Extract the (x, y) coordinate from the center of the cell holding the provided text.  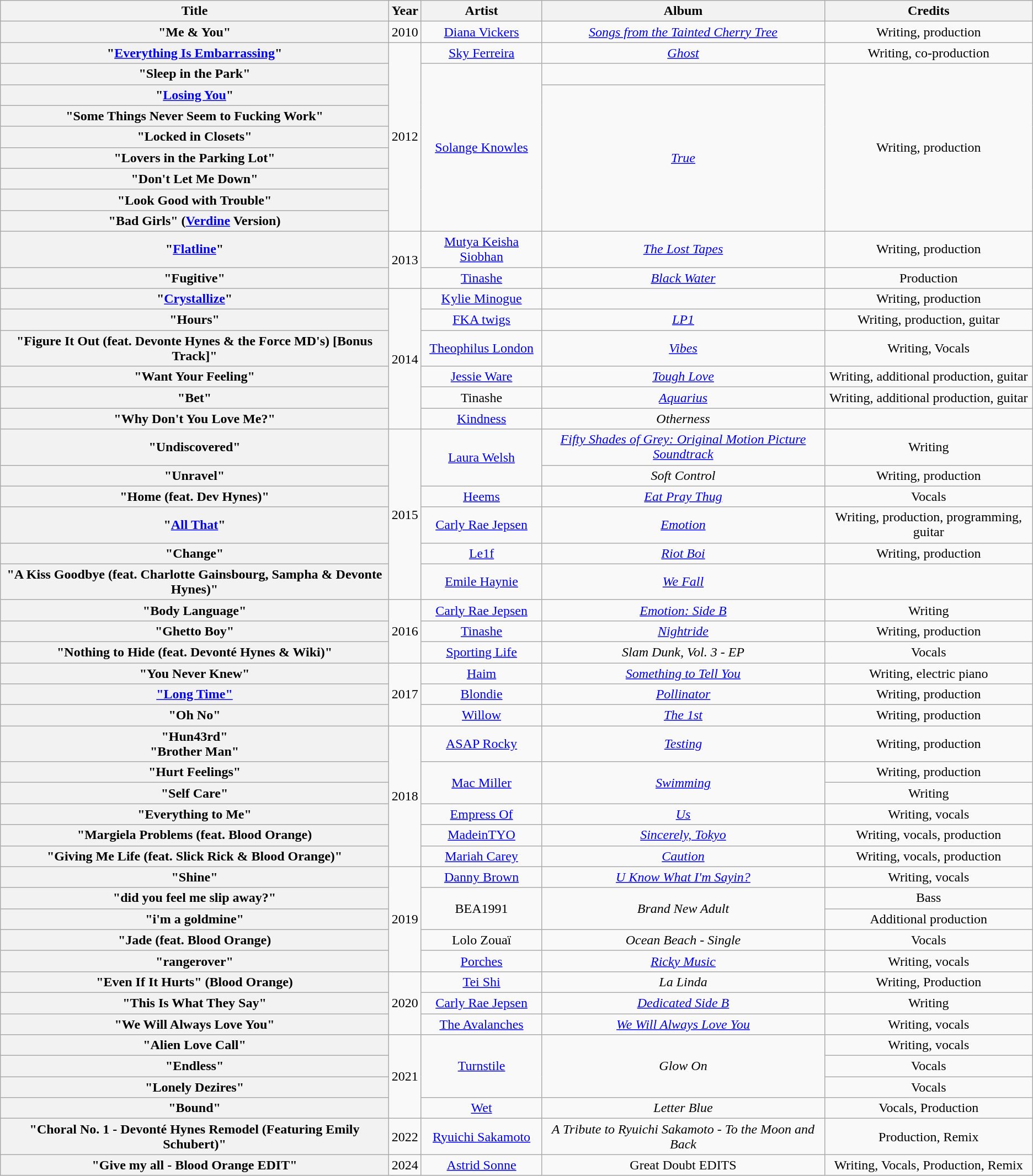
Lolo Zouaï (481, 940)
Swimming (683, 783)
"Home (feat. Dev Hynes)" (195, 496)
2010 (405, 32)
"Self Care" (195, 793)
"Change" (195, 553)
"Me & You" (195, 32)
Porches (481, 961)
Writing, production, guitar (928, 320)
"Giving Me Life (feat. Slick Rick & Blood Orange)" (195, 856)
Emile Haynie (481, 581)
"Fugitive" (195, 277)
BEA1991 (481, 908)
"Bad Girls" (Verdine Version) (195, 221)
Sincerely, Tokyo (683, 835)
Pollinator (683, 694)
Great Doubt EDITS (683, 1165)
We Fall (683, 581)
2015 (405, 514)
Writing, production, programming, guitar (928, 525)
"Choral No. 1 - Devonté Hynes Remodel (Featuring Emily Schubert)" (195, 1136)
"Want Your Feeling" (195, 377)
2017 (405, 694)
Wet (481, 1108)
Us (683, 814)
"Look Good with Trouble" (195, 200)
ASAP Rocky (481, 744)
2021 (405, 1077)
"Oh No" (195, 715)
"Shine" (195, 877)
Brand New Adult (683, 908)
True (683, 158)
Empress Of (481, 814)
"Unravel" (195, 475)
2016 (405, 631)
"Hours" (195, 320)
Ghost (683, 53)
Laura Welsh (481, 458)
A Tribute to Ryuichi Sakamoto - To the Moon and Back (683, 1136)
2020 (405, 1003)
"Endless" (195, 1066)
La Linda (683, 982)
Caution (683, 856)
Sky Ferreira (481, 53)
Dedicated Side B (683, 1003)
The Avalanches (481, 1024)
Writing, Vocals, Production, Remix (928, 1165)
U Know What I'm Sayin? (683, 877)
LP1 (683, 320)
2024 (405, 1165)
"Lonely Dezires" (195, 1087)
"Losing You" (195, 95)
Album (683, 11)
2019 (405, 919)
Credits (928, 11)
MadeinTYO (481, 835)
Eat Pray Thug (683, 496)
"Everything Is Embarrassing" (195, 53)
2018 (405, 797)
"Undiscovered" (195, 447)
Letter Blue (683, 1108)
"Some Things Never Seem to Fucking Work" (195, 116)
Haim (481, 673)
Danny Brown (481, 877)
Vocals, Production (928, 1108)
"Why Don't You Love Me?" (195, 419)
Kylie Minogue (481, 299)
Willow (481, 715)
2022 (405, 1136)
Otherness (683, 419)
The 1st (683, 715)
Bass (928, 898)
"Long Time" (195, 694)
Theophilus London (481, 349)
Solange Knowles (481, 147)
Testing (683, 744)
2013 (405, 259)
Aquarius (683, 398)
Black Water (683, 277)
"i'm a goldmine" (195, 919)
"A Kiss Goodbye (feat. Charlotte Gainsbourg, Sampha & Devonte Hynes)" (195, 581)
Something to Tell You (683, 673)
"Even If It Hurts" (Blood Orange) (195, 982)
Tough Love (683, 377)
"Nothing to Hide (feat. Devonté Hynes & Wiki)" (195, 652)
Vibes (683, 349)
"did you feel me slip away?" (195, 898)
Production, Remix (928, 1136)
Year (405, 11)
Artist (481, 11)
Writing, Vocals (928, 349)
Additional production (928, 919)
"Lovers in the Parking Lot" (195, 158)
"Hurt Feelings" (195, 772)
Writing, co-production (928, 53)
"Crystallize" (195, 299)
Slam Dunk, Vol. 3 - EP (683, 652)
Kindness (481, 419)
Glow On (683, 1066)
Writing, Production (928, 982)
Emotion: Side B (683, 610)
Astrid Sonne (481, 1165)
FKA twigs (481, 320)
2012 (405, 137)
Writing, electric piano (928, 673)
Ryuichi Sakamoto (481, 1136)
2014 (405, 359)
"rangerover" (195, 961)
Mac Miller (481, 783)
"Everything to Me" (195, 814)
Tei Shi (481, 982)
We Will Always Love You (683, 1024)
"Figure It Out (feat. Devonte Hynes & the Force MD's) [Bonus Track]" (195, 349)
"All That" (195, 525)
Emotion (683, 525)
"Give my all - Blood Orange EDIT" (195, 1165)
Production (928, 277)
Ricky Music (683, 961)
Heems (481, 496)
"Flatline" (195, 249)
Mariah Carey (481, 856)
Riot Boi (683, 553)
"Hun43rd""Brother Man" (195, 744)
"Body Language" (195, 610)
"Sleep in the Park" (195, 74)
"Ghetto Boy" (195, 631)
Nightride (683, 631)
"You Never Knew" (195, 673)
Jessie Ware (481, 377)
"Locked in Closets" (195, 137)
Soft Control (683, 475)
"Bet" (195, 398)
Le1f (481, 553)
Blondie (481, 694)
"Jade (feat. Blood Orange) (195, 940)
Title (195, 11)
Fifty Shades of Grey: Original Motion Picture Soundtrack (683, 447)
Diana Vickers (481, 32)
"Bound" (195, 1108)
"Alien Love Call" (195, 1045)
Songs from the Tainted Cherry Tree (683, 32)
Mutya Keisha Siobhan (481, 249)
Turnstile (481, 1066)
"We Will Always Love You" (195, 1024)
"Margiela Problems (feat. Blood Orange) (195, 835)
"This Is What They Say" (195, 1003)
The Lost Tapes (683, 249)
Sporting Life (481, 652)
Ocean Beach - Single (683, 940)
"Don't Let Me Down" (195, 179)
